Scan for the cell matching the given text and deliver its (x, y) coordinate at center. 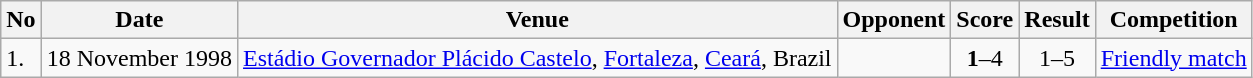
Opponent (894, 20)
Result (1057, 20)
Date (139, 20)
1. (21, 58)
No (21, 20)
1–4 (985, 58)
18 November 1998 (139, 58)
Competition (1174, 20)
Score (985, 20)
1–5 (1057, 58)
Venue (538, 20)
Friendly match (1174, 58)
Estádio Governador Plácido Castelo, Fortaleza, Ceará, Brazil (538, 58)
